Return (x, y) of the center of cell containing provided text 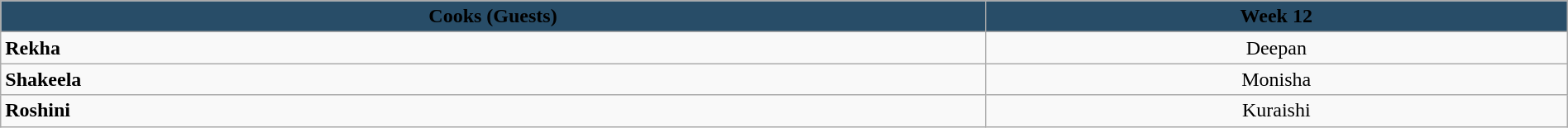
Shakeela (493, 79)
Monisha (1276, 79)
Rekha (493, 48)
Roshini (493, 111)
Cooks (Guests) (493, 17)
Deepan (1276, 48)
Week 12 (1276, 17)
Kuraishi (1276, 111)
